For the text-containing cell, return its midpoint in [X, Y] coordinate format. 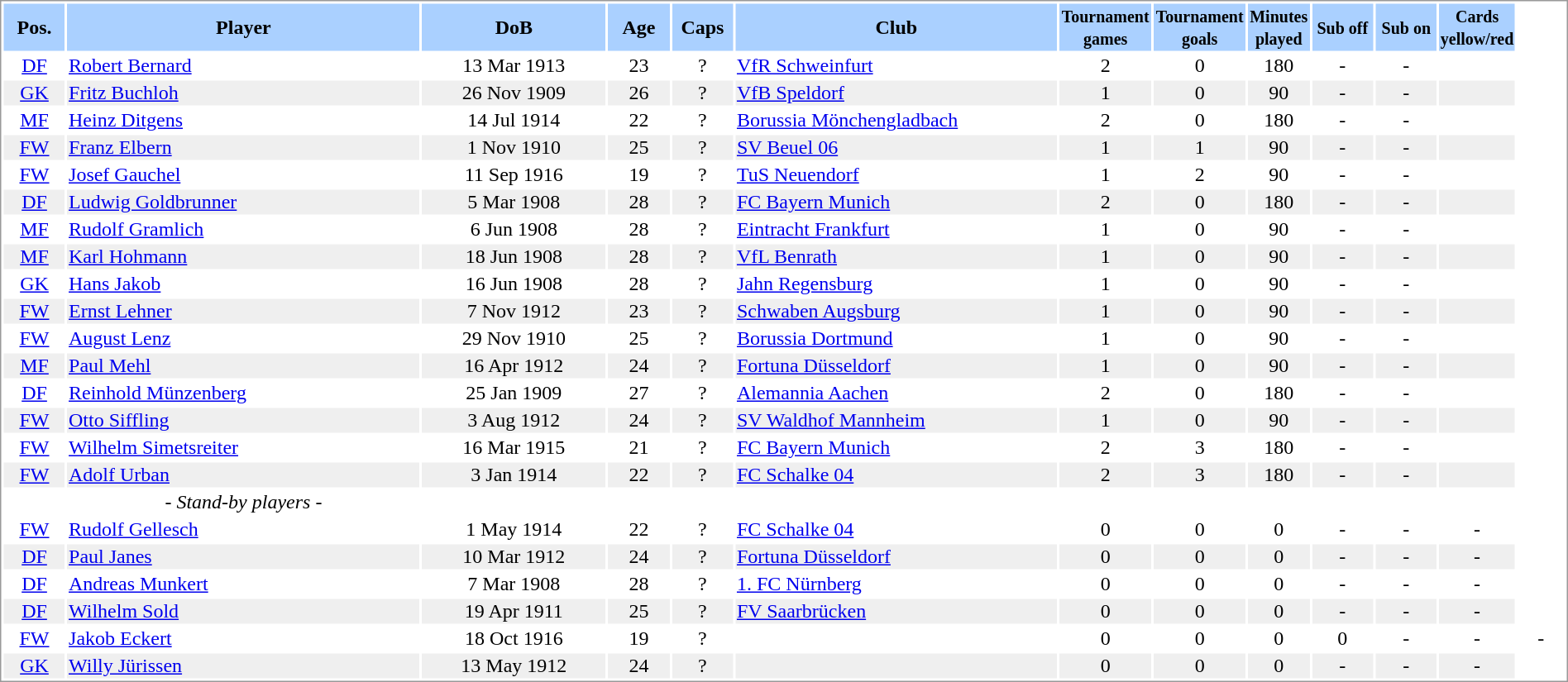
Fritz Buchloh [244, 93]
16 Jun 1908 [514, 284]
VfL Benrath [896, 257]
3 Aug 1912 [514, 421]
DoB [514, 26]
Robert Bernard [244, 65]
25 Jan 1909 [514, 393]
TuS Neuendorf [896, 174]
11 Sep 1916 [514, 174]
19 Apr 1911 [514, 611]
Sub on [1406, 26]
Club [896, 26]
18 Oct 1916 [514, 639]
26 [638, 93]
7 Mar 1908 [514, 584]
Jakob Eckert [244, 639]
7 Nov 1912 [514, 312]
Reinhold Münzenberg [244, 393]
VfR Schweinfurt [896, 65]
Willy Jürissen [244, 665]
FV Saarbrücken [896, 611]
Minutesplayed [1279, 26]
Sub off [1342, 26]
Karl Hohmann [244, 257]
August Lenz [244, 338]
Josef Gauchel [244, 174]
Andreas Munkert [244, 584]
Cardsyellow/red [1477, 26]
Tournamentgames [1105, 26]
1 Nov 1910 [514, 148]
13 Mar 1913 [514, 65]
Franz Elbern [244, 148]
Eintracht Frankfurt [896, 229]
Wilhelm Simetsreiter [244, 447]
Wilhelm Sold [244, 611]
5 Mar 1908 [514, 203]
Borussia Mönchengladbach [896, 120]
Otto Siffling [244, 421]
27 [638, 393]
1. FC Nürnberg [896, 584]
Paul Mehl [244, 366]
VfB Speldorf [896, 93]
26 Nov 1909 [514, 93]
Heinz Ditgens [244, 120]
Rudolf Gramlich [244, 229]
14 Jul 1914 [514, 120]
16 Mar 1915 [514, 447]
SV Waldhof Mannheim [896, 421]
Adolf Urban [244, 475]
Age [638, 26]
1 May 1914 [514, 530]
Ernst Lehner [244, 312]
Schwaben Augsburg [896, 312]
18 Jun 1908 [514, 257]
Pos. [34, 26]
Paul Janes [244, 556]
Borussia Dortmund [896, 338]
6 Jun 1908 [514, 229]
29 Nov 1910 [514, 338]
13 May 1912 [514, 665]
- Stand-by players - [244, 502]
Caps [702, 26]
21 [638, 447]
Jahn Regensburg [896, 284]
Tournamentgoals [1199, 26]
SV Beuel 06 [896, 148]
Hans Jakob [244, 284]
Alemannia Aachen [896, 393]
16 Apr 1912 [514, 366]
3 Jan 1914 [514, 475]
Ludwig Goldbrunner [244, 203]
Player [244, 26]
10 Mar 1912 [514, 556]
Rudolf Gellesch [244, 530]
